Determine the (x, y) coordinate at the center of the cell enclosing the given text.  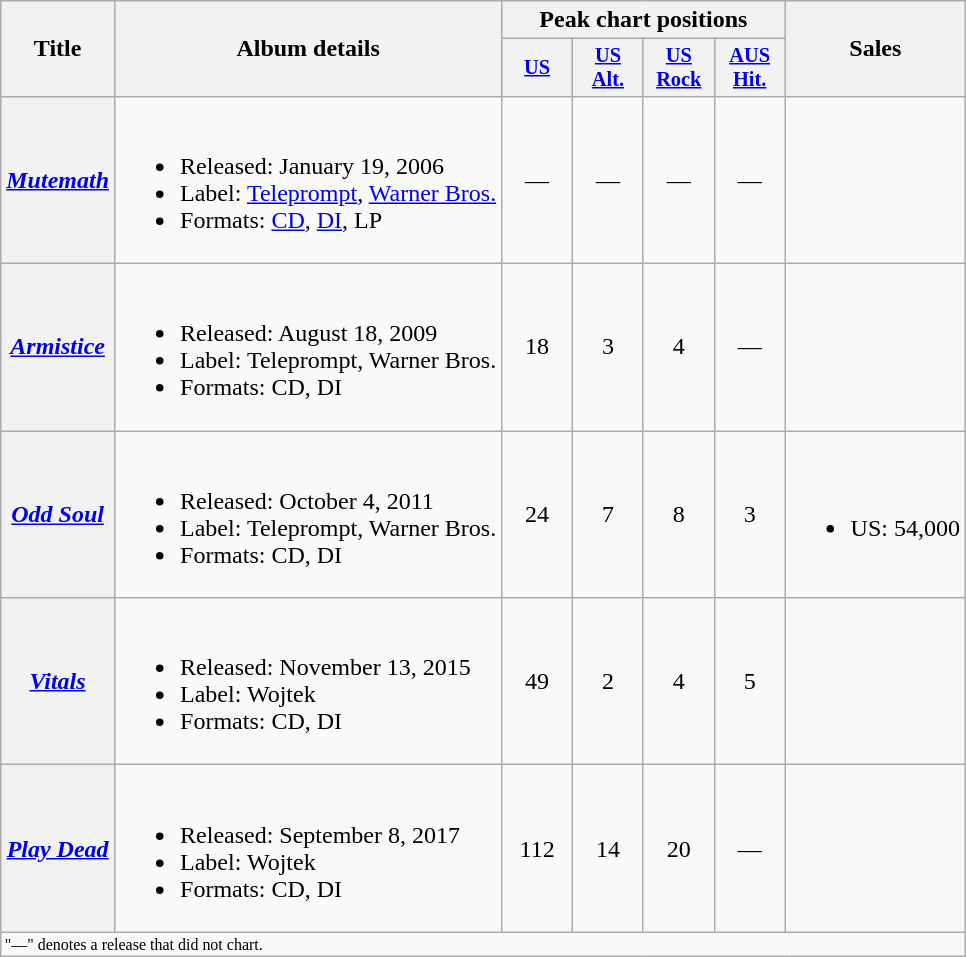
Peak chart positions (644, 20)
8 (678, 514)
AUSHit. (750, 68)
Released: September 8, 2017Label: WojtekFormats: CD, DI (308, 848)
Play Dead (58, 848)
7 (608, 514)
Released: August 18, 2009Label: Teleprompt, Warner Bros.Formats: CD, DI (308, 348)
14 (608, 848)
"—" denotes a release that did not chart. (484, 944)
Released: January 19, 2006Label: Teleprompt, Warner Bros.Formats: CD, DI, LP (308, 180)
Released: November 13, 2015Label: WojtekFormats: CD, DI (308, 682)
Vitals (58, 682)
US (538, 68)
Title (58, 49)
5 (750, 682)
18 (538, 348)
Armistice (58, 348)
Sales (875, 49)
Album details (308, 49)
49 (538, 682)
24 (538, 514)
20 (678, 848)
Mutemath (58, 180)
Released: October 4, 2011Label: Teleprompt, Warner Bros.Formats: CD, DI (308, 514)
USAlt. (608, 68)
112 (538, 848)
US: 54,000 (875, 514)
Odd Soul (58, 514)
USRock (678, 68)
2 (608, 682)
